For the text-containing cell, return its midpoint in [x, y] coordinate format. 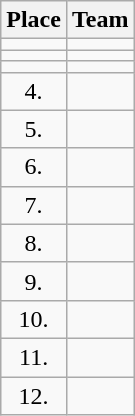
10. [34, 319]
9. [34, 281]
8. [34, 243]
6. [34, 167]
7. [34, 205]
5. [34, 129]
Place [34, 20]
Team [100, 20]
12. [34, 395]
11. [34, 357]
4. [34, 91]
